Output the (x, y) coordinate of the center of the cell containing the given text.  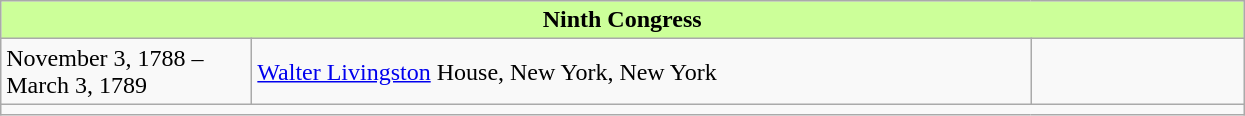
Ninth Congress (622, 20)
November 3, 1788 –March 3, 1789 (126, 72)
Walter Livingston House, New York, New York (642, 72)
